From the cell containing the given text, extract its center point as [x, y] coordinate. 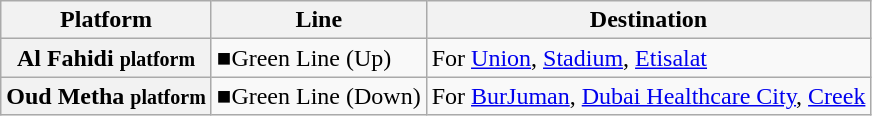
For BurJuman, Dubai Healthcare City, Creek [648, 96]
Line [318, 20]
Platform [106, 20]
Oud Metha platform [106, 96]
Al Fahidi platform [106, 58]
For Union, Stadium, Etisalat [648, 58]
Destination [648, 20]
■Green Line (Down) [318, 96]
■Green Line (Up) [318, 58]
